Return (x, y) of the center of cell containing provided text 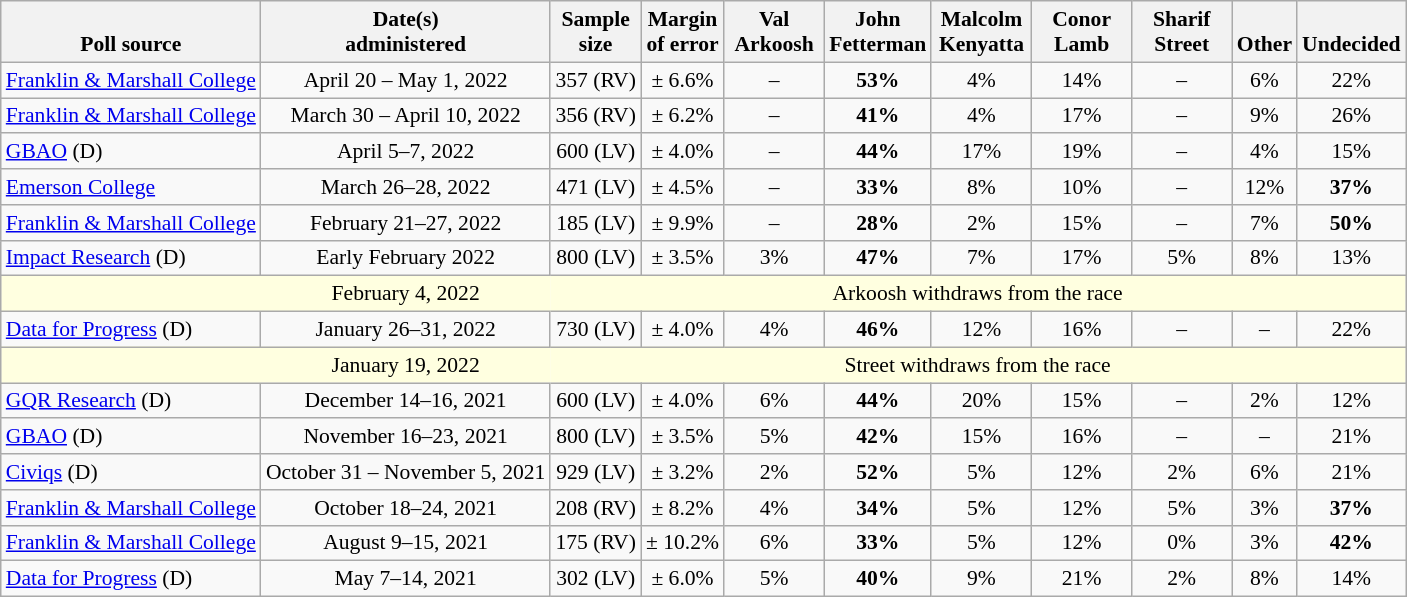
929 (LV) (596, 472)
January 19, 2022 (406, 365)
10% (1082, 187)
50% (1351, 223)
± 8.2% (682, 508)
March 26–28, 2022 (406, 187)
February 21–27, 2022 (406, 223)
41% (878, 116)
185 (LV) (596, 223)
± 3.2% (682, 472)
Impact Research (D) (131, 258)
40% (878, 579)
302 (LV) (596, 579)
Poll source (131, 32)
356 (RV) (596, 116)
January 26–31, 2022 (406, 330)
357 (RV) (596, 80)
34% (878, 508)
JohnFetterman (878, 32)
0% (1182, 543)
Early February 2022 (406, 258)
May 7–14, 2021 (406, 579)
175 (RV) (596, 543)
April 20 – May 1, 2022 (406, 80)
March 30 – April 10, 2022 (406, 116)
MalcolmKenyatta (981, 32)
26% (1351, 116)
± 6.0% (682, 579)
ValArkoosh (774, 32)
Civiqs (D) (131, 472)
August 9–15, 2021 (406, 543)
471 (LV) (596, 187)
208 (RV) (596, 508)
20% (981, 401)
Emerson College (131, 187)
Marginof error (682, 32)
46% (878, 330)
Other (1264, 32)
28% (878, 223)
± 6.2% (682, 116)
ConorLamb (1082, 32)
February 4, 2022 (406, 294)
Undecided (1351, 32)
Street withdraws from the race (978, 365)
± 10.2% (682, 543)
± 6.6% (682, 80)
October 18–24, 2021 (406, 508)
Samplesize (596, 32)
Date(s)administered (406, 32)
December 14–16, 2021 (406, 401)
± 9.9% (682, 223)
GQR Research (D) (131, 401)
SharifStreet (1182, 32)
53% (878, 80)
47% (878, 258)
19% (1082, 152)
November 16–23, 2021 (406, 437)
Arkoosh withdraws from the race (978, 294)
52% (878, 472)
± 4.5% (682, 187)
April 5–7, 2022 (406, 152)
730 (LV) (596, 330)
October 31 – November 5, 2021 (406, 472)
13% (1351, 258)
